Identify which cell holds the provided text, then report its [x, y] central coordinate. 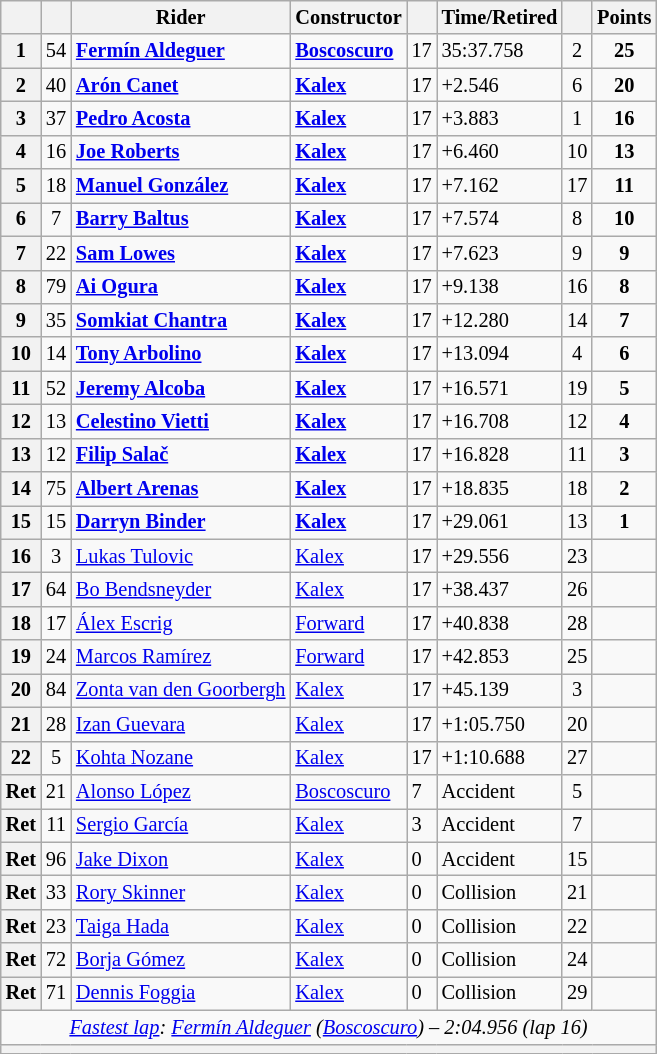
+45.139 [500, 690]
Álex Escrig [180, 623]
Constructor [348, 17]
Pedro Acosta [180, 118]
29 [577, 993]
Barry Baltus [180, 219]
Fastest lap: Fermín Aldeguer (Boscoscuro) – 2:04.956 (lap 16) [329, 1027]
75 [56, 489]
+2.546 [500, 85]
Fermín Aldeguer [180, 51]
+29.556 [500, 556]
+13.094 [500, 354]
+16.708 [500, 421]
Alonso López [180, 791]
40 [56, 85]
27 [577, 758]
+1:10.688 [500, 758]
Time/Retired [500, 17]
Rider [180, 17]
+7.574 [500, 219]
Izan Guevara [180, 724]
+3.883 [500, 118]
+12.280 [500, 320]
+1:05.750 [500, 724]
52 [56, 388]
Arón Canet [180, 85]
+42.853 [500, 657]
Jake Dixon [180, 859]
+9.138 [500, 287]
Celestino Vietti [180, 421]
Jeremy Alcoba [180, 388]
Dennis Foggia [180, 993]
Sergio García [180, 825]
Taiga Hada [180, 926]
Manuel González [180, 186]
26 [577, 589]
54 [56, 51]
Marcos Ramírez [180, 657]
79 [56, 287]
Points [624, 17]
Ai Ogura [180, 287]
Rory Skinner [180, 892]
35:37.758 [500, 51]
Zonta van den Goorbergh [180, 690]
Sam Lowes [180, 253]
+16.571 [500, 388]
+16.828 [500, 455]
Borja Gómez [180, 960]
Joe Roberts [180, 152]
Bo Bendsneyder [180, 589]
+29.061 [500, 522]
84 [56, 690]
+40.838 [500, 623]
35 [56, 320]
Filip Salač [180, 455]
Albert Arenas [180, 489]
71 [56, 993]
Lukas Tulovic [180, 556]
+7.162 [500, 186]
96 [56, 859]
Kohta Nozane [180, 758]
Somkiat Chantra [180, 320]
64 [56, 589]
Darryn Binder [180, 522]
+7.623 [500, 253]
72 [56, 960]
+18.835 [500, 489]
+38.437 [500, 589]
Tony Arbolino [180, 354]
33 [56, 892]
+6.460 [500, 152]
37 [56, 118]
